Return the (X, Y) coordinate for the center point of the cell that contains the specified text.  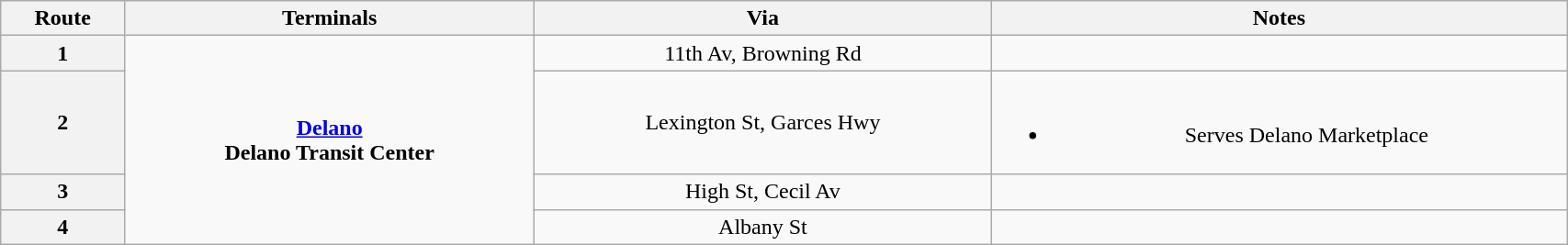
DelanoDelano Transit Center (330, 139)
Terminals (330, 18)
Route (62, 18)
11th Av, Browning Rd (762, 53)
Albany St (762, 227)
2 (62, 123)
Lexington St, Garces Hwy (762, 123)
Via (762, 18)
Notes (1279, 18)
1 (62, 53)
4 (62, 227)
Serves Delano Marketplace (1279, 123)
High St, Cecil Av (762, 192)
3 (62, 192)
